Output the (X, Y) coordinate of the center of the cell containing the given text.  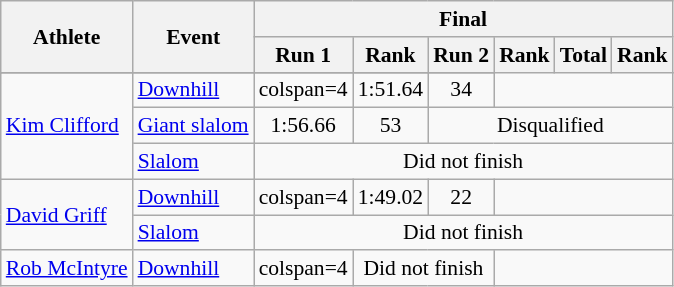
34 (461, 90)
Run 1 (304, 55)
Athlete (67, 36)
David Griff (67, 214)
53 (390, 126)
Kim Clifford (67, 126)
Giant slalom (194, 126)
Total (584, 55)
1:49.02 (390, 197)
Final (464, 19)
Disqualified (550, 126)
Rob McIntyre (67, 269)
1:51.64 (390, 90)
22 (461, 197)
Event (194, 36)
1:56.66 (304, 126)
Run 2 (461, 55)
